Identify which cell holds the provided text, then report its (X, Y) central coordinate. 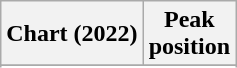
Chart (2022) (72, 34)
Peakposition (189, 34)
